For the text-containing cell, return its midpoint in (x, y) coordinate format. 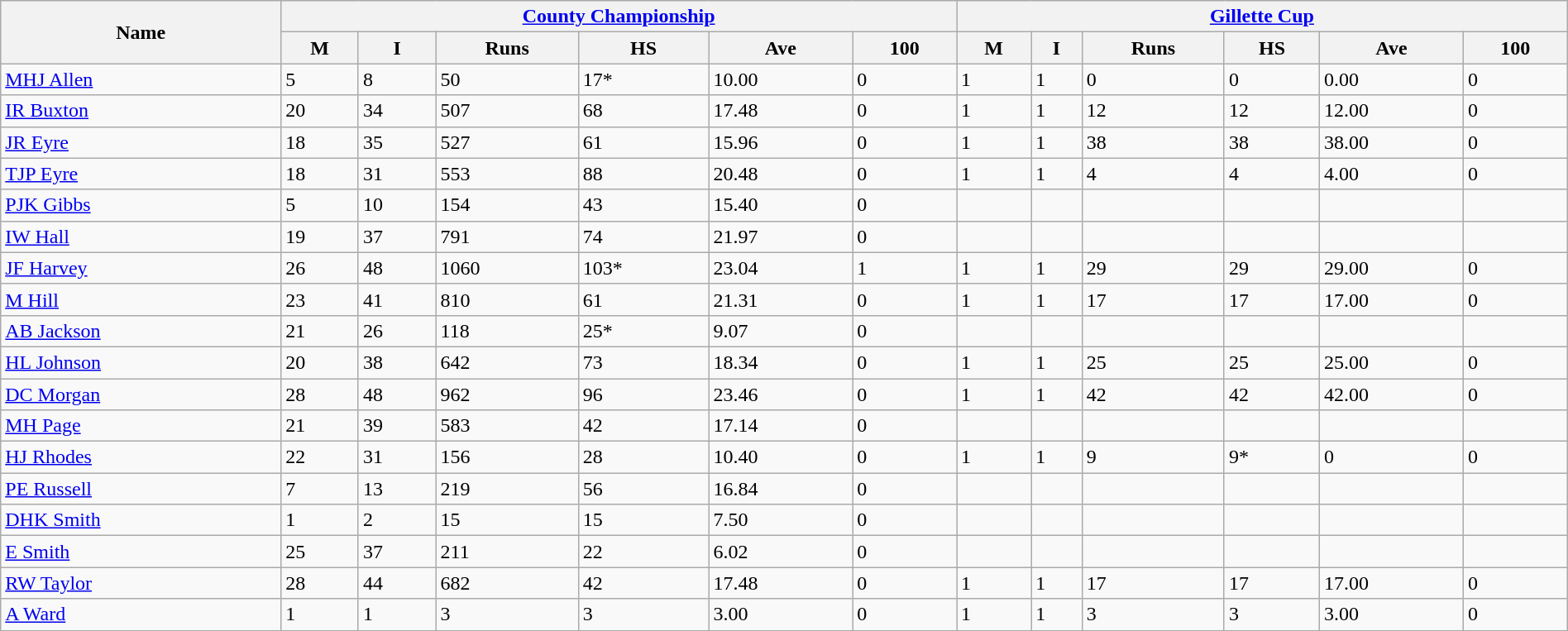
642 (507, 362)
13 (397, 489)
JR Eyre (141, 142)
15.40 (781, 205)
0.00 (1392, 79)
18.34 (781, 362)
19 (320, 237)
TJP Eyre (141, 174)
DC Morgan (141, 394)
9.07 (781, 331)
M Hill (141, 299)
7.50 (781, 520)
PE Russell (141, 489)
17* (643, 79)
791 (507, 237)
25.00 (1392, 362)
HL Johnson (141, 362)
12.00 (1392, 111)
Gillette Cup (1262, 17)
103* (643, 268)
8 (397, 79)
527 (507, 142)
10.40 (781, 457)
21.31 (781, 299)
6.02 (781, 552)
Name (141, 32)
118 (507, 331)
15.96 (781, 142)
156 (507, 457)
73 (643, 362)
211 (507, 552)
9* (1272, 457)
PJK Gibbs (141, 205)
68 (643, 111)
810 (507, 299)
County Championship (619, 17)
219 (507, 489)
MHJ Allen (141, 79)
16.84 (781, 489)
17.14 (781, 426)
41 (397, 299)
IW Hall (141, 237)
50 (507, 79)
29.00 (1392, 268)
42.00 (1392, 394)
39 (397, 426)
35 (397, 142)
43 (643, 205)
962 (507, 394)
88 (643, 174)
AB Jackson (141, 331)
507 (507, 111)
2 (397, 520)
RW Taylor (141, 583)
21.97 (781, 237)
E Smith (141, 552)
23.46 (781, 394)
HJ Rhodes (141, 457)
9 (1153, 457)
23 (320, 299)
4.00 (1392, 174)
20.48 (781, 174)
74 (643, 237)
1060 (507, 268)
25* (643, 331)
38.00 (1392, 142)
IR Buxton (141, 111)
JF Harvey (141, 268)
MH Page (141, 426)
96 (643, 394)
56 (643, 489)
682 (507, 583)
10 (397, 205)
34 (397, 111)
A Ward (141, 614)
10.00 (781, 79)
583 (507, 426)
7 (320, 489)
553 (507, 174)
DHK Smith (141, 520)
154 (507, 205)
23.04 (781, 268)
44 (397, 583)
